Search for the cell housing the specified text and yield its (X, Y) center coordinate. 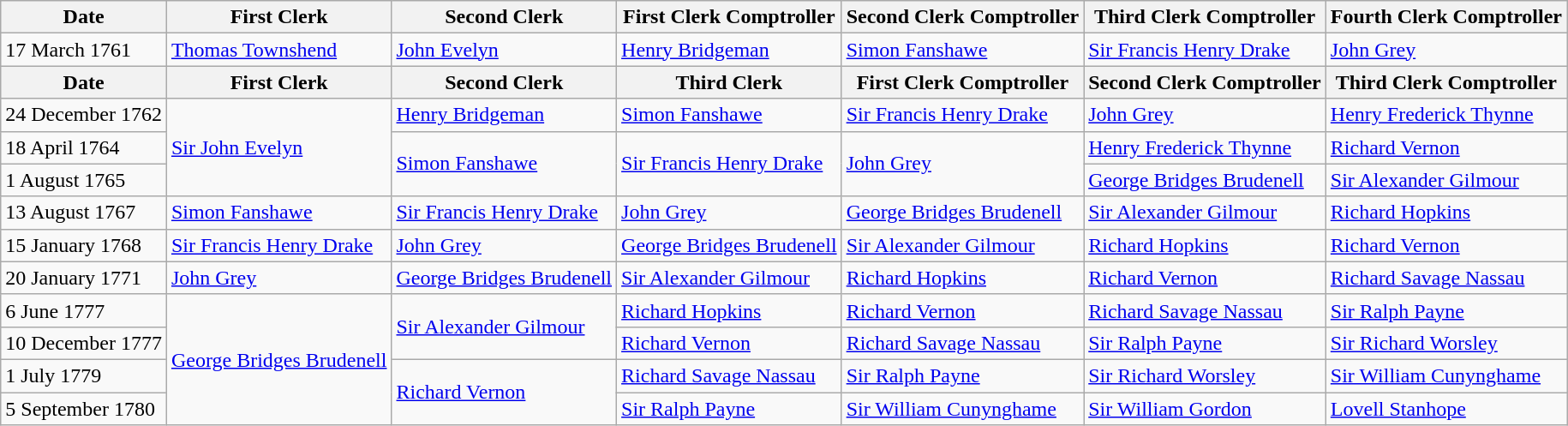
Thomas Townshend (279, 50)
24 December 1762 (84, 115)
5 September 1780 (84, 409)
13 August 1767 (84, 213)
18 April 1764 (84, 147)
Lovell Stanhope (1446, 409)
6 June 1777 (84, 310)
Third Clerk (730, 82)
15 January 1768 (84, 245)
1 August 1765 (84, 180)
Fourth Clerk Comptroller (1446, 17)
17 March 1761 (84, 50)
Sir William Gordon (1205, 409)
John Evelyn (504, 50)
1 July 1779 (84, 375)
Sir John Evelyn (279, 147)
10 December 1777 (84, 343)
20 January 1771 (84, 278)
